Provide the (x, y) coordinate of the cell's center where the given text is located.  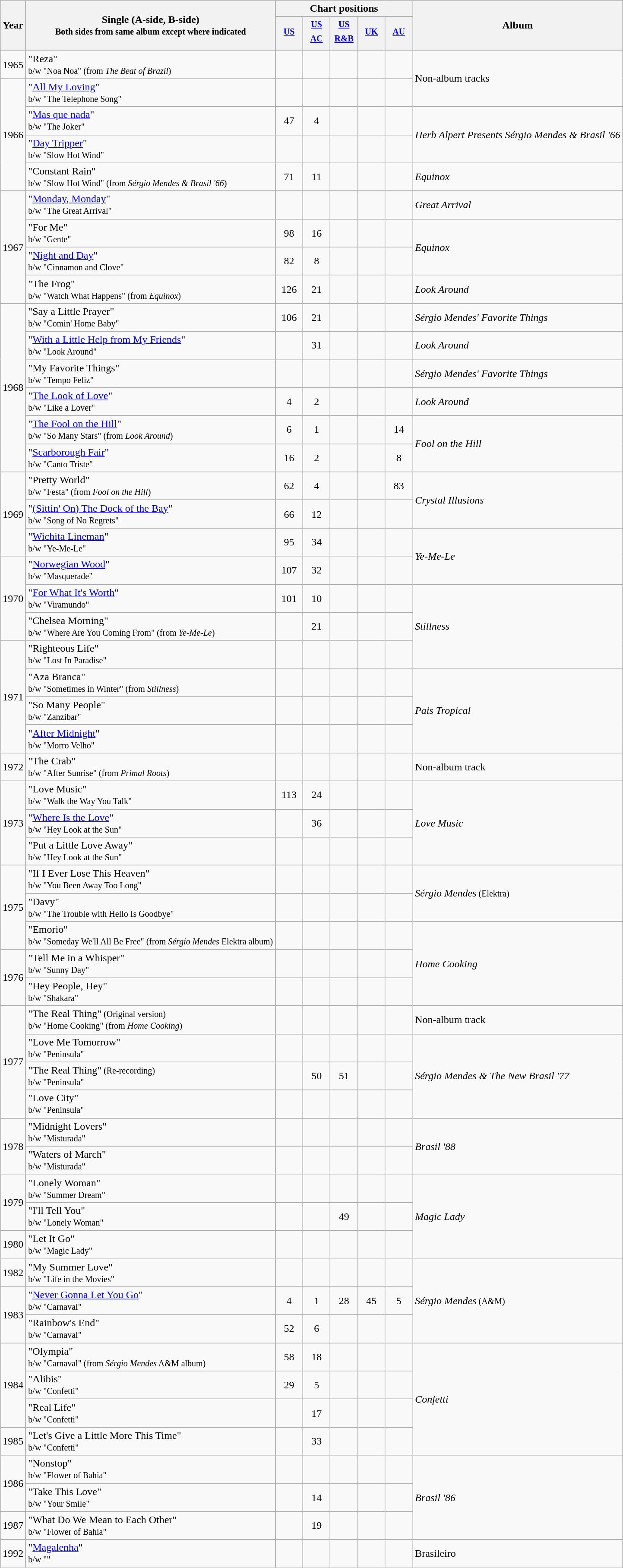
19 (316, 1525)
"After Midnight"b/w "Morro Velho" (151, 738)
"Real Life"b/w "Confetti" (151, 1413)
1982 (13, 1273)
"Take This Love"b/w "Your Smile" (151, 1498)
Ye-Me-Le (518, 556)
"The Crab"b/w "After Sunrise" (from Primal Roots) (151, 767)
Pais Tropical (518, 711)
24 (316, 795)
"Love City"b/w "Peninsula" (151, 1104)
1975 (13, 908)
"Lonely Woman"b/w "Summer Dream" (151, 1188)
1970 (13, 599)
50 (316, 1076)
"Hey People, Hey"b/w "Shakara" (151, 991)
18 (316, 1357)
1980 (13, 1245)
"Love Music" b/w "Walk the Way You Talk" (151, 795)
1983 (13, 1315)
AU (399, 34)
1985 (13, 1441)
Confetti (518, 1399)
"My Favorite Things"b/w "Tempo Feliz" (151, 374)
Year (13, 25)
1973 (13, 823)
"What Do We Mean to Each Other"b/w "Flower of Bahia" (151, 1525)
83 (399, 486)
"Day Tripper"b/w "Slow Hot Wind" (151, 149)
UK (371, 34)
Sérgio Mendes (Elektra) (518, 893)
Magic Lady (518, 1216)
95 (289, 542)
"Olympia"b/w "Carnaval" (from Sérgio Mendes A&M album) (151, 1357)
"Aza Branca"b/w "Sometimes in Winter" (from Stillness) (151, 682)
US (289, 34)
"Midnight Lovers"b/w "Misturada" (151, 1132)
10 (316, 599)
32 (316, 570)
"Scarborough Fair"b/w "Canto Triste" (151, 458)
1978 (13, 1146)
"The Frog"b/w "Watch What Happens" (from Equinox) (151, 289)
Herb Alpert Presents Sérgio Mendes & Brasil '66 (518, 135)
Crystal Illusions (518, 500)
1966 (13, 135)
1992 (13, 1554)
"The Fool on the Hill"b/w "So Many Stars" (from Look Around) (151, 430)
"Chelsea Morning"b/w "Where Are You Coming From" (from Ye-Me-Le) (151, 626)
1965 (13, 65)
"Magalenha"b/w "" (151, 1554)
"Night and Day"b/w "Cinnamon and Clove" (151, 261)
"Tell Me in a Whisper"b/w "Sunny Day" (151, 964)
1979 (13, 1202)
"Nonstop"b/w "Flower of Bahia" (151, 1469)
1972 (13, 767)
107 (289, 570)
"Where Is the Love"b/w "Hey Look at the Sun" (151, 823)
"So Many People"b/w "Zanzibar" (151, 711)
1971 (13, 697)
Brasil '88 (518, 1146)
101 (289, 599)
52 (289, 1329)
"(Sittin' On) The Dock of the Bay"b/w "Song of No Regrets" (151, 514)
"If I Ever Lose This Heaven"b/w "You Been Away Too Long" (151, 879)
Stillness (518, 626)
Sérgio Mendes & The New Brasil '77 (518, 1076)
1987 (13, 1525)
"Monday, Monday"b/w "The Great Arrival" (151, 205)
11 (316, 177)
Home Cooking (518, 964)
"Say a Little Prayer"b/w "Comin' Home Baby" (151, 317)
29 (289, 1385)
113 (289, 795)
Album (518, 25)
49 (344, 1216)
47 (289, 121)
"Let's Give a Little More This Time"b/w "Confetti" (151, 1441)
Sérgio Mendes (A&M) (518, 1301)
"Never Gonna Let You Go"b/w "Carnaval" (151, 1301)
"All My Loving"b/w "The Telephone Song" (151, 92)
28 (344, 1301)
"Reza"b/w "Noa Noa" (from The Beat of Brazil) (151, 65)
"Alibis"b/w "Confetti" (151, 1385)
"Waters of March"b/w "Misturada" (151, 1160)
66 (289, 514)
"Righteous Life"b/w "Lost In Paradise" (151, 655)
Brasil '86 (518, 1498)
"Mas que nada"b/w "The Joker" (151, 121)
"The Real Thing" (Re-recording)b/w "Peninsula" (151, 1076)
31 (316, 345)
"Rainbow's End"b/w "Carnaval" (151, 1329)
Great Arrival (518, 205)
"Wichita Lineman"b/w "Ye-Me-Le" (151, 542)
82 (289, 261)
"Let It Go"b/w "Magic Lady" (151, 1245)
Single (A-side, B-side)Both sides from same album except where indicated (151, 25)
"With a Little Help from My Friends"b/w "Look Around" (151, 345)
34 (316, 542)
"Put a Little Love Away"b/w "Hey Look at the Sun" (151, 852)
36 (316, 823)
"The Look of Love"b/w "Like a Lover" (151, 402)
Love Music (518, 823)
"Love Me Tomorrow"b/w "Peninsula" (151, 1048)
106 (289, 317)
12 (316, 514)
1967 (13, 247)
Chart positions (344, 9)
USR&B (344, 34)
"Norwegian Wood"b/w "Masquerade" (151, 570)
51 (344, 1076)
"Emorio"b/w "Someday We'll All Be Free" (from Sérgio Mendes Elektra album) (151, 935)
1977 (13, 1062)
"Davy"b/w "The Trouble with Hello Is Goodbye" (151, 908)
"For What It's Worth"b/w "Viramundo" (151, 599)
USAC (316, 34)
1984 (13, 1385)
98 (289, 233)
Non-album tracks (518, 79)
1968 (13, 387)
58 (289, 1357)
Brasileiro (518, 1554)
1976 (13, 978)
45 (371, 1301)
Fool on the Hill (518, 444)
"My Summer Love"b/w "Life in the Movies" (151, 1273)
62 (289, 486)
1986 (13, 1483)
"Pretty World"b/w "Festa" (from Fool on the Hill) (151, 486)
"I'll Tell You"b/w "Lonely Woman" (151, 1216)
"Constant Rain"b/w "Slow Hot Wind" (from Sérgio Mendes & Brasil '66) (151, 177)
"For Me"b/w "Gente" (151, 233)
"The Real Thing" (Original version)b/w "Home Cooking" (from Home Cooking) (151, 1020)
1969 (13, 514)
33 (316, 1441)
17 (316, 1413)
126 (289, 289)
71 (289, 177)
